Locate the cell with the specified text and output its [x, y] center coordinate. 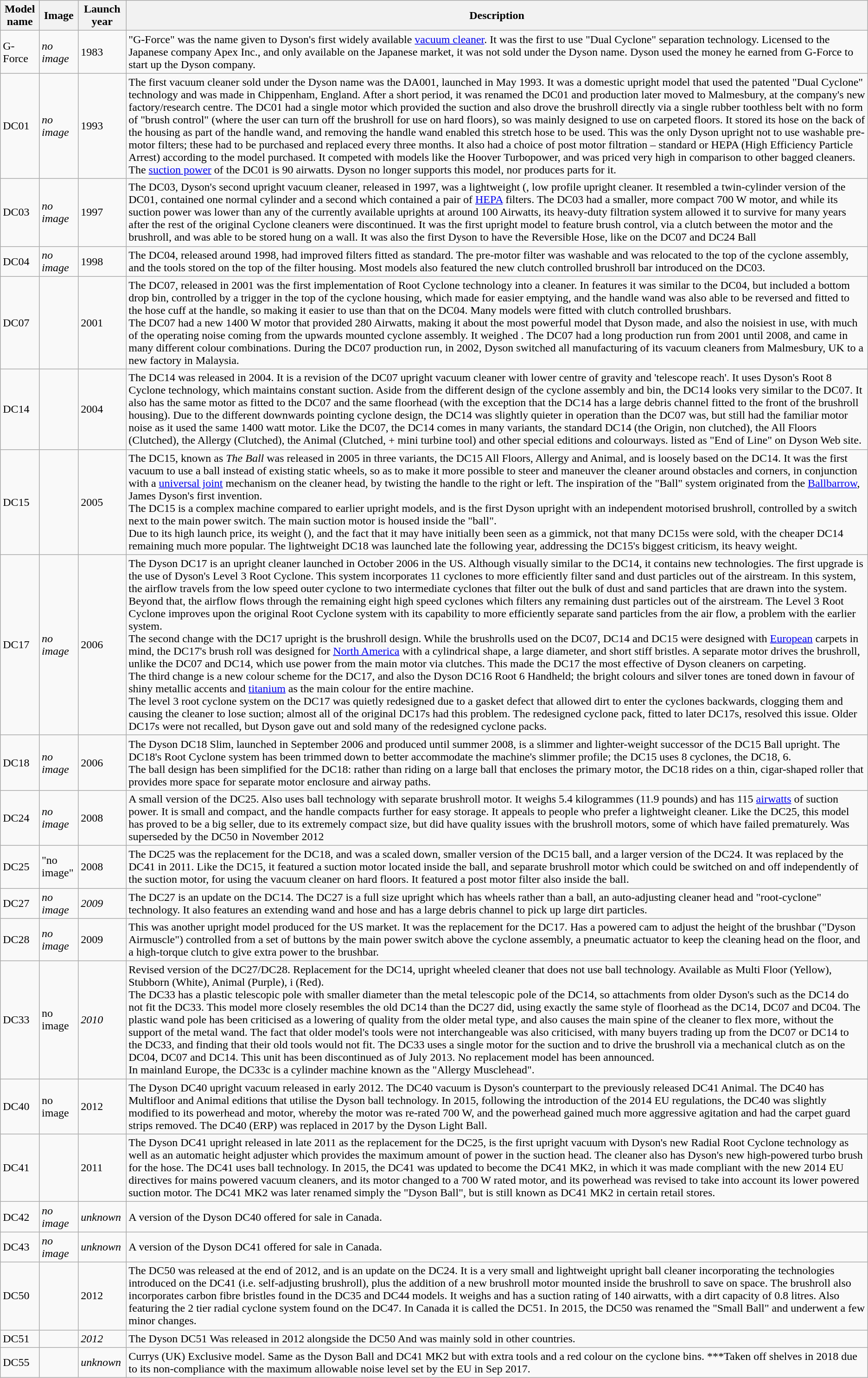
1983 [102, 52]
2005 [102, 502]
DC04 [20, 262]
G-Force [20, 52]
Description [497, 16]
DC42 [20, 1217]
DC01 [20, 126]
DC03 [20, 212]
A version of the Dyson DC40 offered for sale in Canada. [497, 1217]
DC41 [20, 1168]
DC27 [20, 903]
DC07 [20, 323]
Model name [20, 16]
DC14 [20, 409]
2004 [102, 409]
"no image" [59, 867]
DC55 [20, 1362]
1993 [102, 126]
DC17 [20, 644]
DC25 [20, 867]
The Dyson DC51 Was released in 2012 alongside the DC50 And was mainly sold in other countries. [497, 1339]
DC33 [20, 1020]
DC15 [20, 502]
DC43 [20, 1247]
1998 [102, 262]
Image [59, 16]
DC40 [20, 1106]
1997 [102, 212]
A version of the Dyson DC41 offered for sale in Canada. [497, 1247]
2001 [102, 323]
Launch year [102, 16]
2010 [102, 1020]
2011 [102, 1168]
DC18 [20, 762]
DC24 [20, 818]
DC51 [20, 1339]
DC28 [20, 940]
DC50 [20, 1296]
